Pinpoint the cell where the given text exists, returning its (X, Y) midpoint coordinate. 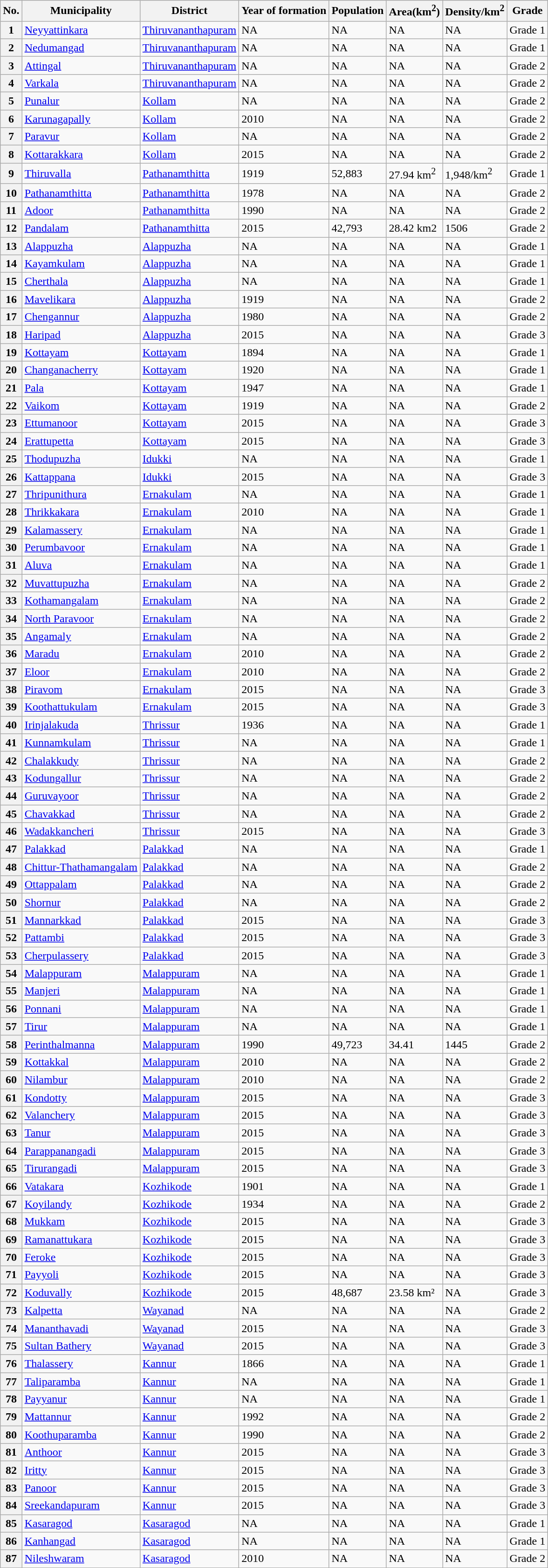
Ramanattukara (81, 1239)
3 (11, 65)
Kalpetta (81, 1310)
49,723 (358, 1044)
Eloor (81, 672)
Manjeri (81, 991)
Year of formation (284, 11)
Ettumanoor (81, 423)
Wadakkancheri (81, 832)
Cherpulassery (81, 956)
23 (11, 423)
Mukkam (81, 1222)
83 (11, 1488)
63 (11, 1133)
65 (11, 1169)
59 (11, 1062)
1901 (284, 1186)
26 (11, 476)
43 (11, 778)
81 (11, 1452)
Grade (527, 11)
80 (11, 1435)
Chengannur (81, 317)
Sultan Bathery (81, 1346)
69 (11, 1239)
Thiruvalla (81, 173)
42,793 (358, 228)
48,687 (358, 1293)
70 (11, 1257)
11 (11, 210)
Koothuparamba (81, 1435)
Adoor (81, 210)
1934 (284, 1204)
78 (11, 1399)
42 (11, 760)
85 (11, 1523)
Karunagapally (81, 119)
Tirurangadi (81, 1169)
Koyilandy (81, 1204)
77 (11, 1382)
1 (11, 30)
33 (11, 601)
Kayamkulam (81, 264)
Payyanur (81, 1399)
Kunnamkulam (81, 743)
Sreekandapuram (81, 1506)
Koduvally (81, 1293)
1920 (284, 370)
84 (11, 1506)
18 (11, 335)
Nilambur (81, 1080)
Koothattukulam (81, 707)
Parappanangadi (81, 1151)
47 (11, 849)
73 (11, 1310)
30 (11, 548)
Population (358, 11)
22 (11, 406)
56 (11, 1009)
Iritty (81, 1470)
Thrikkakara (81, 512)
44 (11, 796)
35 (11, 636)
Anthoor (81, 1452)
52 (11, 938)
Municipality (81, 11)
24 (11, 441)
Cherthala (81, 282)
District (189, 11)
1894 (284, 352)
Perinthalmanna (81, 1044)
Tanur (81, 1133)
Feroke (81, 1257)
Pandalam (81, 228)
57 (11, 1026)
Angamaly (81, 636)
Thripunithura (81, 494)
39 (11, 707)
1866 (284, 1363)
No. (11, 11)
Area(km2) (415, 11)
1445 (475, 1044)
Guruvayoor (81, 796)
87 (11, 1559)
37 (11, 672)
49 (11, 885)
Nedumangad (81, 48)
Erattupetta (81, 441)
13 (11, 246)
52,883 (358, 173)
68 (11, 1222)
Neyyattinkara (81, 30)
66 (11, 1186)
71 (11, 1275)
Piravom (81, 689)
Vatakara (81, 1186)
Ottappalam (81, 885)
Kondotty (81, 1098)
29 (11, 530)
17 (11, 317)
58 (11, 1044)
54 (11, 973)
Valanchery (81, 1115)
Mattannur (81, 1417)
32 (11, 583)
Maradu (81, 654)
1978 (284, 193)
Panoor (81, 1488)
4 (11, 83)
45 (11, 814)
North Paravoor (81, 619)
Kottakkal (81, 1062)
Density/km2 (475, 11)
75 (11, 1346)
34.41 (415, 1044)
79 (11, 1417)
Varkala (81, 83)
7 (11, 137)
Pala (81, 388)
31 (11, 565)
28.42 km2 (415, 228)
76 (11, 1363)
Nileshwaram (81, 1559)
64 (11, 1151)
Kalamassery (81, 530)
40 (11, 725)
61 (11, 1098)
Chavakkad (81, 814)
62 (11, 1115)
Kottarakkara (81, 154)
1,948/km2 (475, 173)
36 (11, 654)
51 (11, 920)
Taliparamba (81, 1382)
19 (11, 352)
46 (11, 832)
Thalassery (81, 1363)
1980 (284, 317)
Attingal (81, 65)
14 (11, 264)
27.94 km2 (415, 173)
Ponnani (81, 1009)
Vaikom (81, 406)
82 (11, 1470)
1506 (475, 228)
Kanhangad (81, 1541)
Kothamangalam (81, 601)
Payyoli (81, 1275)
50 (11, 902)
Mananthavadi (81, 1328)
Chittur-Thathamangalam (81, 867)
1947 (284, 388)
Muvattupuzha (81, 583)
16 (11, 299)
Mannarkkad (81, 920)
28 (11, 512)
25 (11, 459)
9 (11, 173)
20 (11, 370)
Punalur (81, 101)
53 (11, 956)
48 (11, 867)
27 (11, 494)
Tirur (81, 1026)
Changanacherry (81, 370)
23.58 km² (415, 1293)
60 (11, 1080)
41 (11, 743)
5 (11, 101)
72 (11, 1293)
10 (11, 193)
Mavelikara (81, 299)
12 (11, 228)
Chalakkudy (81, 760)
2 (11, 48)
74 (11, 1328)
Paravur (81, 137)
Kattappana (81, 476)
Pattambi (81, 938)
Aluva (81, 565)
Irinjalakuda (81, 725)
Shornur (81, 902)
Haripad (81, 335)
55 (11, 991)
34 (11, 619)
Thodupuzha (81, 459)
1936 (284, 725)
8 (11, 154)
86 (11, 1541)
Kodungallur (81, 778)
21 (11, 388)
6 (11, 119)
15 (11, 282)
Perumbavoor (81, 548)
38 (11, 689)
67 (11, 1204)
1992 (284, 1417)
